Detect which cell encompasses the target text, then output its [X, Y] center coordinate. 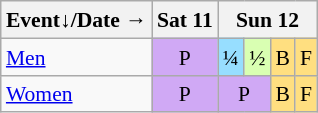
½ [257, 56]
Sun 12 [268, 20]
Event↓/Date → [76, 20]
Women [76, 94]
Men [76, 56]
Sat 11 [185, 20]
¼ [231, 56]
